Find where the given text appears and provide that cell's center as [X, Y] coordinate. 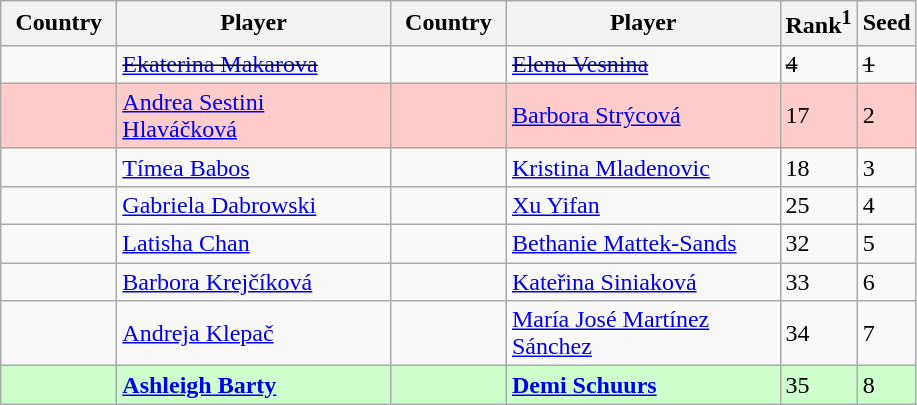
33 [818, 282]
Elena Vesnina [643, 64]
18 [818, 167]
Seed [886, 24]
5 [886, 244]
Tímea Babos [254, 167]
2 [886, 116]
Latisha Chan [254, 244]
Rank1 [818, 24]
6 [886, 282]
32 [818, 244]
Andreja Klepač [254, 334]
25 [818, 205]
35 [818, 385]
Barbora Strýcová [643, 116]
Kristina Mladenovic [643, 167]
Xu Yifan [643, 205]
3 [886, 167]
Gabriela Dabrowski [254, 205]
17 [818, 116]
Demi Schuurs [643, 385]
34 [818, 334]
8 [886, 385]
Barbora Krejčíková [254, 282]
1 [886, 64]
Kateřina Siniaková [643, 282]
Ekaterina Makarova [254, 64]
María José Martínez Sánchez [643, 334]
Andrea Sestini Hlaváčková [254, 116]
7 [886, 334]
Ashleigh Barty [254, 385]
Bethanie Mattek-Sands [643, 244]
